For the text-containing cell, return its midpoint in [x, y] coordinate format. 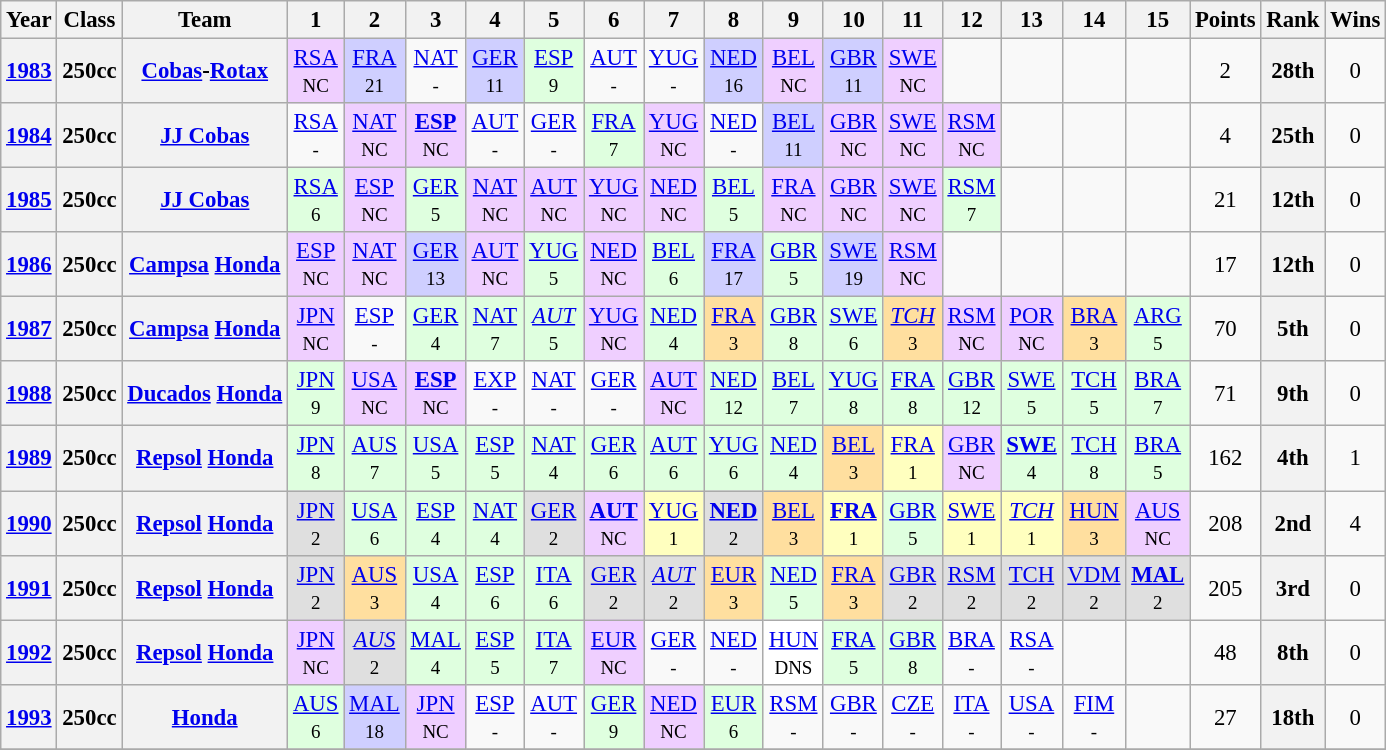
6 [614, 20]
14 [1094, 20]
BEL5 [734, 200]
Class [90, 20]
NED5 [793, 588]
BRA5 [1158, 458]
RSM2 [972, 588]
TCH8 [1094, 458]
SWE6 [853, 330]
5 [554, 20]
BRA- [972, 652]
HUNDNS [793, 652]
JPN8 [316, 458]
8 [734, 20]
1988 [29, 394]
TCH2 [1032, 588]
1993 [29, 716]
12 [972, 20]
1989 [29, 458]
MAL4 [436, 652]
VDM2 [1094, 588]
7 [674, 20]
USA4 [436, 588]
FRA17 [734, 264]
YUG8 [853, 394]
AUS3 [374, 588]
GER4 [436, 330]
USA- [1032, 716]
13 [1032, 20]
GER6 [614, 458]
1983 [29, 72]
BEL6 [674, 264]
11 [912, 20]
BRA7 [1158, 394]
USA6 [374, 524]
10 [853, 20]
PORNC [1032, 330]
GER9 [614, 716]
HUN3 [1094, 524]
8th [1293, 652]
USA5 [436, 458]
FRA5 [853, 652]
AUT6 [674, 458]
5th [1293, 330]
GER13 [436, 264]
9th [1293, 394]
ITA- [972, 716]
MAL18 [374, 716]
TCH5 [1094, 394]
ITA6 [554, 588]
GBR11 [853, 72]
SWE1 [972, 524]
RSM7 [972, 200]
9 [793, 20]
NED16 [734, 72]
17 [1226, 264]
CZE- [912, 716]
EUR3 [734, 588]
162 [1226, 458]
1990 [29, 524]
FRANC [793, 200]
1986 [29, 264]
208 [1226, 524]
ARG5 [1158, 330]
3rd [1293, 588]
1987 [29, 330]
AUT5 [554, 330]
ESP9 [554, 72]
NAT7 [494, 330]
1991 [29, 588]
GBR2 [912, 588]
4th [1293, 458]
NED2 [734, 524]
YUG- [674, 72]
SWE19 [853, 264]
USANC [374, 394]
MAL2 [1158, 588]
27 [1226, 716]
TCH3 [912, 330]
1984 [29, 136]
15 [1158, 20]
Rank [1293, 20]
25th [1293, 136]
Team [205, 20]
GER5 [436, 200]
AUS6 [316, 716]
BRA3 [1094, 330]
3 [436, 20]
Points [1226, 20]
EURNC [614, 652]
GBR12 [972, 394]
YUG6 [734, 458]
ITA7 [554, 652]
GBR- [853, 716]
AUSNC [1158, 524]
71 [1226, 394]
RSANC [316, 72]
NED12 [734, 394]
FRA21 [374, 72]
BEL7 [793, 394]
GER11 [494, 72]
FRA7 [614, 136]
ESP6 [494, 588]
2nd [1293, 524]
AUS7 [374, 458]
YUG1 [674, 524]
FIM- [1094, 716]
BELNC [793, 72]
AUS2 [374, 652]
Ducados Honda [205, 394]
RSM- [793, 716]
1992 [29, 652]
TCH1 [1032, 524]
ESP4 [436, 524]
BEL11 [793, 136]
18th [1293, 716]
70 [1226, 330]
YUG5 [554, 264]
Wins [1356, 20]
Cobas-Rotax [205, 72]
FRA8 [912, 394]
EUR6 [734, 716]
SWE5 [1032, 394]
21 [1226, 200]
EXP- [494, 394]
48 [1226, 652]
28th [1293, 72]
1985 [29, 200]
SWE4 [1032, 458]
AUT2 [674, 588]
JPN9 [316, 394]
Honda [205, 716]
RSA6 [316, 200]
Year [29, 20]
205 [1226, 588]
